Provide the [X, Y] coordinate of the cell's center where the given text is located.  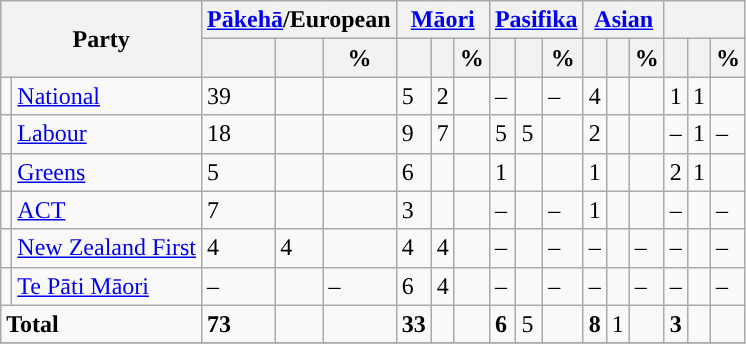
18 [238, 134]
Asian [624, 20]
New Zealand First [107, 248]
Pākehā/European [298, 20]
73 [238, 324]
33 [414, 324]
8 [594, 324]
39 [238, 96]
Total [102, 324]
Te Pāti Māori [107, 286]
Pasifika [536, 20]
Māori [442, 20]
ACT [107, 210]
Greens [107, 172]
Party [102, 39]
9 [414, 134]
Labour [107, 134]
National [107, 96]
